Find where the given text appears and provide that cell's center as (x, y) coordinate. 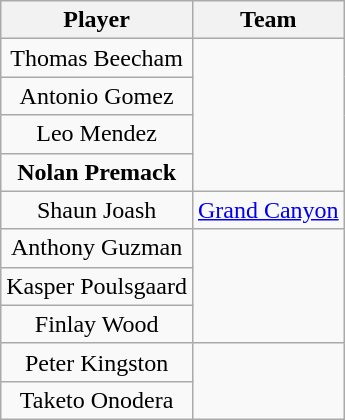
Nolan Premack (97, 172)
Player (97, 20)
Shaun Joash (97, 210)
Grand Canyon (268, 210)
Antonio Gomez (97, 96)
Thomas Beecham (97, 58)
Anthony Guzman (97, 248)
Peter Kingston (97, 362)
Finlay Wood (97, 324)
Leo Mendez (97, 134)
Team (268, 20)
Taketo Onodera (97, 400)
Kasper Poulsgaard (97, 286)
